Provide the [x, y] coordinate of the cell's center where the given text is located.  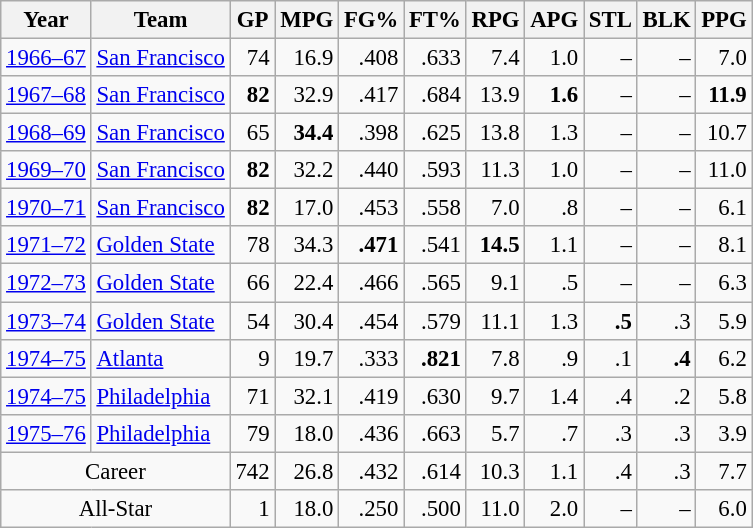
.614 [436, 471]
6.2 [724, 358]
FT% [436, 20]
APG [554, 20]
742 [252, 471]
.408 [372, 58]
78 [252, 245]
PPG [724, 20]
.250 [372, 509]
13.8 [496, 133]
STL [611, 20]
1969–70 [46, 170]
1973–74 [46, 321]
.500 [436, 509]
.579 [436, 321]
11.9 [724, 95]
.419 [372, 396]
Team [160, 20]
34.4 [307, 133]
.432 [372, 471]
65 [252, 133]
5.7 [496, 433]
32.2 [307, 170]
14.5 [496, 245]
.7 [554, 433]
22.4 [307, 283]
66 [252, 283]
7.4 [496, 58]
8.1 [724, 245]
1.4 [554, 396]
32.1 [307, 396]
.625 [436, 133]
.565 [436, 283]
1972–73 [46, 283]
.2 [666, 396]
1971–72 [46, 245]
.417 [372, 95]
1.6 [554, 95]
1975–76 [46, 433]
.440 [372, 170]
7.8 [496, 358]
.630 [436, 396]
2.0 [554, 509]
10.7 [724, 133]
Atlanta [160, 358]
13.9 [496, 95]
1966–67 [46, 58]
.8 [554, 208]
.821 [436, 358]
1968–69 [46, 133]
5.8 [724, 396]
11.3 [496, 170]
BLK [666, 20]
.558 [436, 208]
19.7 [307, 358]
.333 [372, 358]
1970–71 [46, 208]
All-Star [116, 509]
9 [252, 358]
16.9 [307, 58]
7.7 [724, 471]
17.0 [307, 208]
10.3 [496, 471]
26.8 [307, 471]
32.9 [307, 95]
6.1 [724, 208]
6.0 [724, 509]
FG% [372, 20]
Career [116, 471]
.466 [372, 283]
54 [252, 321]
.593 [436, 170]
.684 [436, 95]
Year [46, 20]
1967–68 [46, 95]
.633 [436, 58]
MPG [307, 20]
74 [252, 58]
.453 [372, 208]
11.1 [496, 321]
30.4 [307, 321]
5.9 [724, 321]
.541 [436, 245]
.471 [372, 245]
.436 [372, 433]
.454 [372, 321]
79 [252, 433]
3.9 [724, 433]
34.3 [307, 245]
RPG [496, 20]
71 [252, 396]
.663 [436, 433]
1 [252, 509]
9.7 [496, 396]
.9 [554, 358]
9.1 [496, 283]
.398 [372, 133]
.1 [611, 358]
6.3 [724, 283]
GP [252, 20]
